Locate the cell with the specified text and output its [x, y] center coordinate. 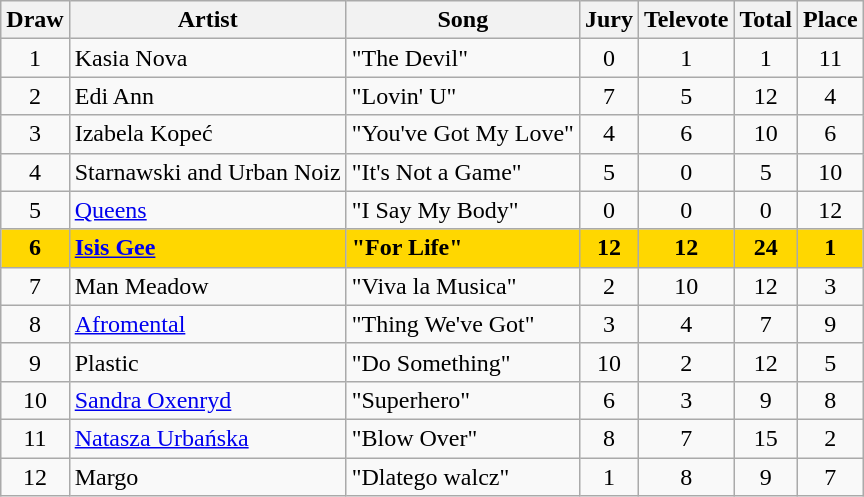
Jury [608, 20]
Artist [208, 20]
"Do Something" [462, 362]
"Lovin' U" [462, 96]
Televote [686, 20]
Queens [208, 210]
Edi Ann [208, 96]
"Blow Over" [462, 438]
Margo [208, 477]
"For Life" [462, 248]
Man Meadow [208, 286]
"Thing We've Got" [462, 324]
Song [462, 20]
"Dlatego walcz" [462, 477]
Total [766, 20]
"It's Not a Game" [462, 172]
Natasza Urbańska [208, 438]
15 [766, 438]
Plastic [208, 362]
Kasia Nova [208, 58]
Place [831, 20]
Afromental [208, 324]
Draw [35, 20]
"Superhero" [462, 400]
"Viva la Musica" [462, 286]
Sandra Oxenryd [208, 400]
"The Devil" [462, 58]
"I Say My Body" [462, 210]
24 [766, 248]
Starnawski and Urban Noiz [208, 172]
Izabela Kopeć [208, 134]
Isis Gee [208, 248]
"You've Got My Love" [462, 134]
